Output the [X, Y] coordinate of the center of the cell containing the given text.  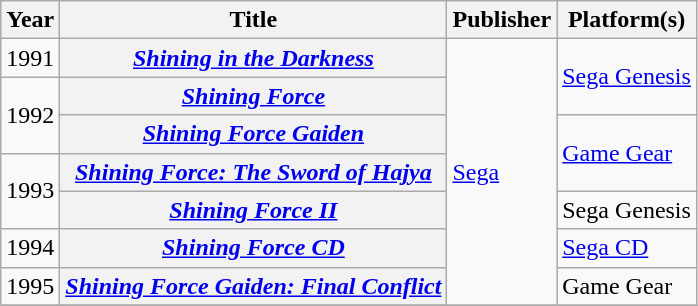
Shining Force CD [254, 248]
Shining Force Gaiden: Final Conflict [254, 286]
1991 [30, 58]
Title [254, 20]
Shining in the Darkness [254, 58]
Shining Force II [254, 210]
Shining Force: The Sword of Hajya [254, 172]
Year [30, 20]
1993 [30, 191]
Shining Force Gaiden [254, 134]
Publisher [502, 20]
Sega [502, 172]
1992 [30, 115]
Sega CD [627, 248]
1995 [30, 286]
Shining Force [254, 96]
Platform(s) [627, 20]
1994 [30, 248]
